Output the [X, Y] coordinate of the center of the cell containing the given text.  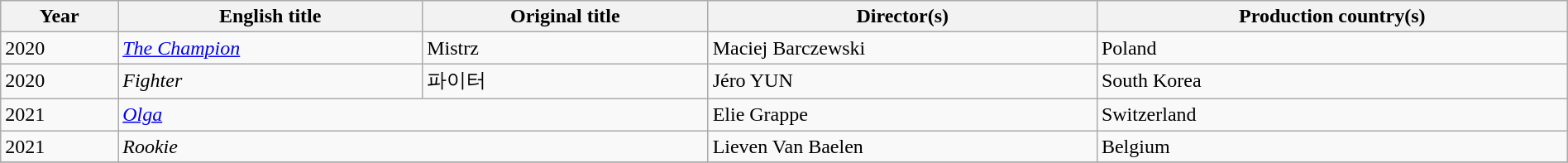
Rookie [414, 146]
Elie Grappe [902, 114]
Original title [566, 17]
Jéro YUN [902, 81]
South Korea [1331, 81]
파이터 [566, 81]
Switzerland [1331, 114]
Maciej Barczewski [902, 48]
Production country(s) [1331, 17]
Year [60, 17]
The Champion [270, 48]
Director(s) [902, 17]
Poland [1331, 48]
Mistrz [566, 48]
Fighter [270, 81]
Olga [414, 114]
Lieven Van Baelen [902, 146]
English title [270, 17]
Belgium [1331, 146]
